For the text-containing cell, return its midpoint in [X, Y] coordinate format. 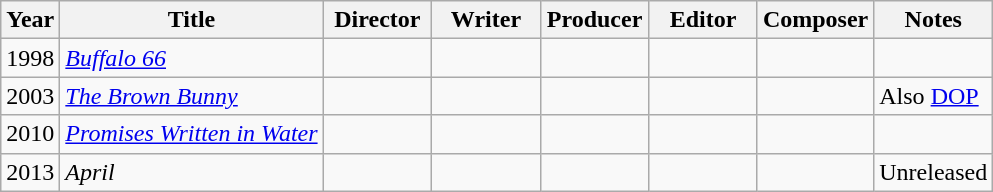
Year [30, 20]
Unreleased [934, 172]
Promises Written in Water [192, 134]
April [192, 172]
Producer [594, 20]
Director [378, 20]
2013 [30, 172]
Also DOP [934, 96]
Writer [486, 20]
2003 [30, 96]
Title [192, 20]
Buffalo 66 [192, 58]
Composer [815, 20]
Editor [704, 20]
The Brown Bunny [192, 96]
1998 [30, 58]
Notes [934, 20]
2010 [30, 134]
